Find where the given text appears and provide that cell's center as (X, Y) coordinate. 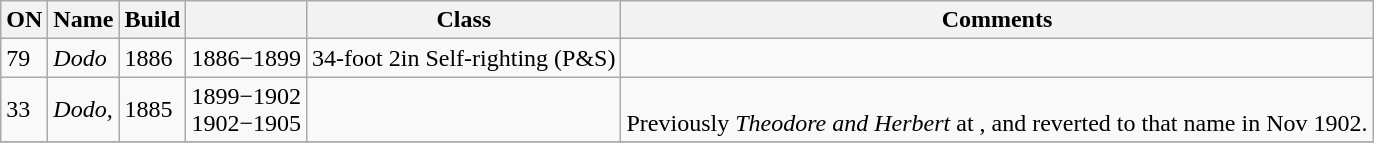
Comments (997, 20)
Previously Theodore and Herbert at , and reverted to that name in Nov 1902. (997, 110)
1886−1899 (246, 58)
Dodo, (84, 110)
Dodo (84, 58)
Build (152, 20)
1885 (152, 110)
ON (24, 20)
79 (24, 58)
34-foot 2in Self-righting (P&S) (464, 58)
1886 (152, 58)
Class (464, 20)
Name (84, 20)
1899−19021902−1905 (246, 110)
33 (24, 110)
